Extract the (x, y) coordinate from the center of the cell holding the provided text.  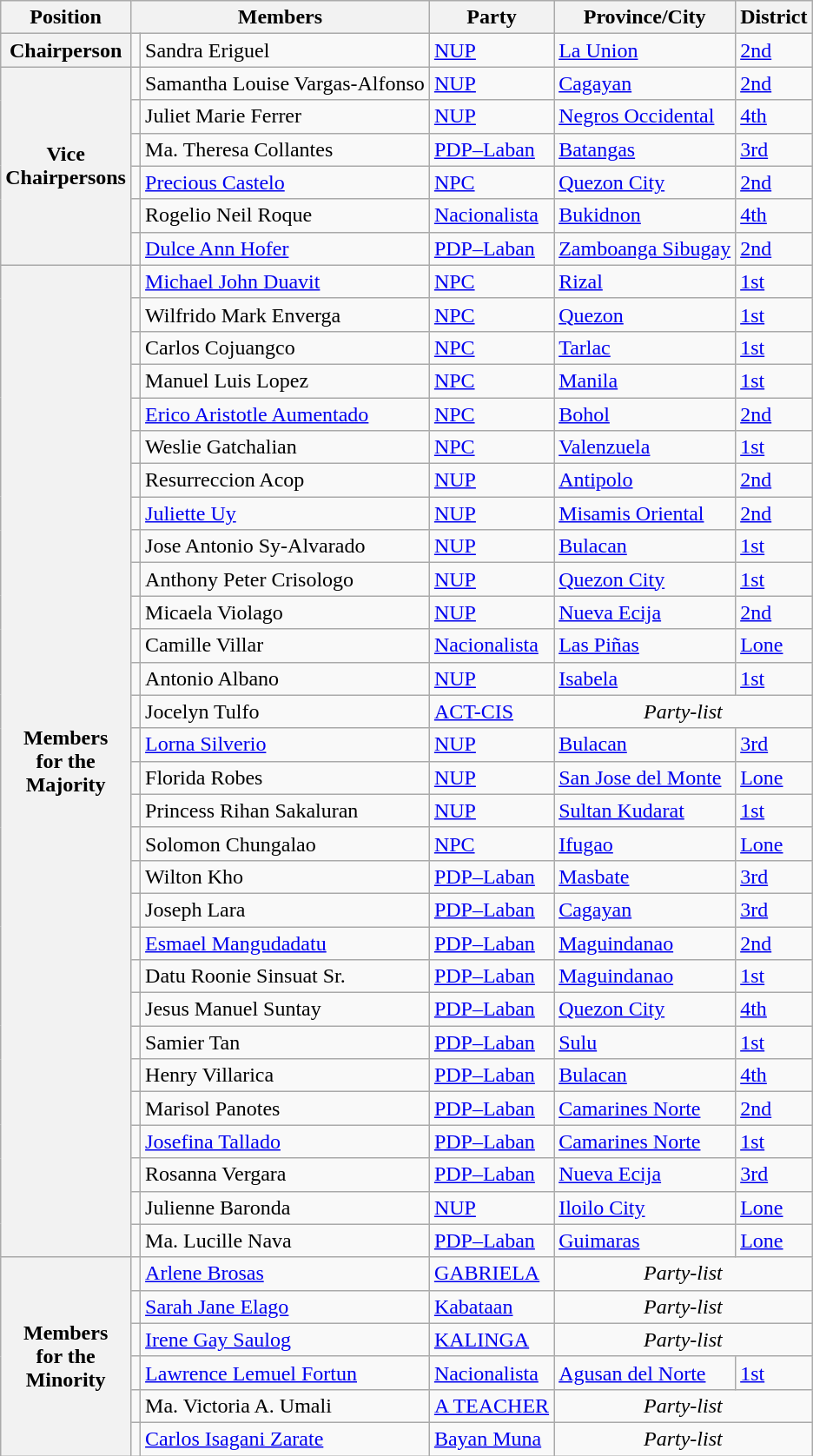
Manuel Luis Lopez (285, 381)
Manila (644, 381)
Samantha Louise Vargas-Alfonso (285, 83)
San Jose del Monte (644, 778)
Masbate (644, 877)
Las Piñas (644, 645)
Carlos Isagani Zarate (285, 1439)
Wilton Kho (285, 877)
Bayan Muna (492, 1439)
Micaela Violago (285, 612)
Anthony Peter Crisologo (285, 579)
Irene Gay Saulog (285, 1340)
ACT-CIS (492, 711)
Guimaras (644, 1241)
Florida Robes (285, 778)
Julienne Baronda (285, 1208)
Membersfor theMinority (66, 1356)
Ma. Lucille Nava (285, 1241)
Sandra Eriguel (285, 50)
Tarlac (644, 347)
KALINGA (492, 1340)
La Union (644, 50)
Party (492, 17)
Joseph Lara (285, 910)
Samier Tan (285, 1042)
Carlos Cojuangco (285, 347)
Ma. Theresa Collantes (285, 149)
Precious Castelo (285, 182)
Wilfrido Mark Enverga (285, 314)
Princess Rihan Sakaluran (285, 811)
Misamis Oriental (644, 513)
Lawrence Lemuel Fortun (285, 1373)
Erico Aristotle Aumentado (285, 414)
Rizal (644, 281)
Bohol (644, 414)
Batangas (644, 149)
Valenzuela (644, 447)
Kabataan (492, 1307)
Agusan del Norte (644, 1373)
Datu Roonie Sinsuat Sr. (285, 976)
Quezon (644, 314)
Solomon Chungalao (285, 844)
Dulce Ann Hofer (285, 248)
Josefina Tallado (285, 1142)
Membersfor theMajority (66, 761)
Resurreccion Acop (285, 480)
Henry Villarica (285, 1075)
Sultan Kudarat (644, 811)
Zamboanga Sibugay (644, 248)
Camille Villar (285, 645)
Members (280, 17)
Michael John Duavit (285, 281)
Negros Occidental (644, 116)
ViceChairpersons (66, 166)
Sulu (644, 1042)
Iloilo City (644, 1208)
Ifugao (644, 844)
Sarah Jane Elago (285, 1307)
A TEACHER (492, 1406)
Isabela (644, 678)
District (774, 17)
Jocelyn Tulfo (285, 711)
Marisol Panotes (285, 1109)
Antonio Albano (285, 678)
Juliet Marie Ferrer (285, 116)
Rosanna Vergara (285, 1175)
Esmael Mangudadatu (285, 943)
Province/City (644, 17)
Juliette Uy (285, 513)
Bukidnon (644, 215)
Jose Antonio Sy-Alvarado (285, 546)
GABRIELA (492, 1274)
Lorna Silverio (285, 745)
Rogelio Neil Roque (285, 215)
Ma. Victoria A. Umali (285, 1406)
Chairperson (66, 50)
Arlene Brosas (285, 1274)
Weslie Gatchalian (285, 447)
Jesus Manuel Suntay (285, 1009)
Position (66, 17)
Antipolo (644, 480)
